Scan for the cell matching the given text and deliver its (x, y) coordinate at center. 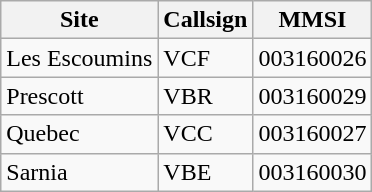
MMSI (312, 20)
VBE (206, 172)
VCF (206, 58)
VBR (206, 96)
003160027 (312, 134)
VCC (206, 134)
Prescott (80, 96)
003160026 (312, 58)
Quebec (80, 134)
003160029 (312, 96)
Les Escoumins (80, 58)
Sarnia (80, 172)
003160030 (312, 172)
Site (80, 20)
Callsign (206, 20)
